Pinpoint the cell where the given text exists, returning its [X, Y] midpoint coordinate. 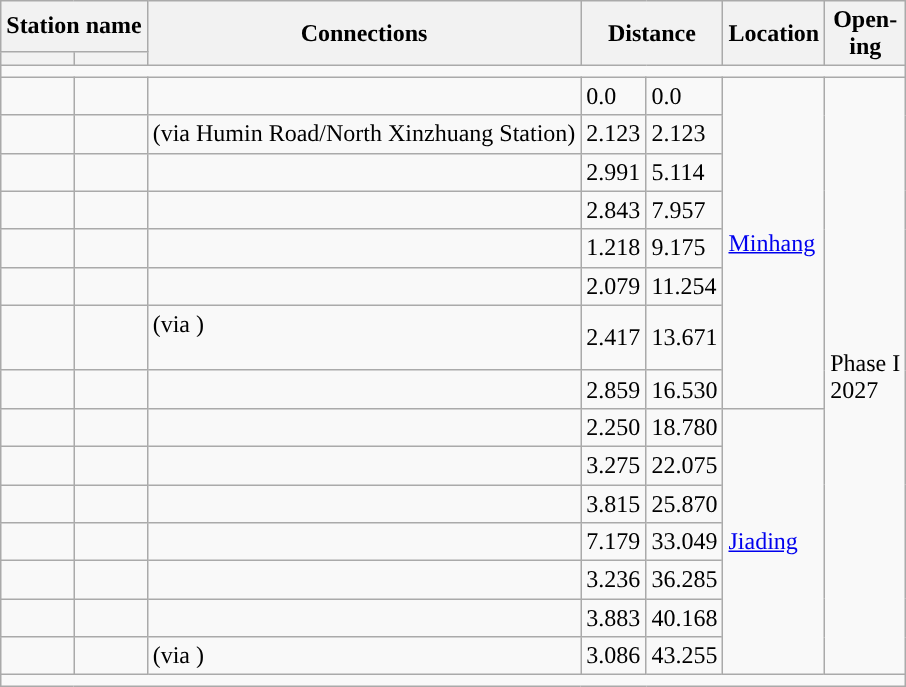
22.075 [684, 465]
33.049 [684, 542]
Station name [74, 26]
Location [774, 34]
Jiading [774, 541]
(via Humin Road/North Xinzhuang Station) [364, 134]
40.168 [684, 618]
3.086 [614, 656]
3.815 [614, 503]
Minhang [774, 243]
2.250 [614, 427]
43.255 [684, 656]
3.236 [614, 580]
5.114 [684, 172]
2.417 [614, 338]
7.957 [684, 210]
36.285 [684, 580]
1.218 [614, 248]
11.254 [684, 286]
3.883 [614, 618]
2.859 [614, 389]
7.179 [614, 542]
Open-ing [866, 34]
2.079 [614, 286]
Distance [652, 34]
Phase I 2027 [866, 376]
13.671 [684, 338]
3.275 [614, 465]
2.991 [614, 172]
9.175 [684, 248]
2.843 [614, 210]
18.780 [684, 427]
Connections [364, 34]
16.530 [684, 389]
25.870 [684, 503]
